Provide the [X, Y] coordinate of the cell's center where the given text is located.  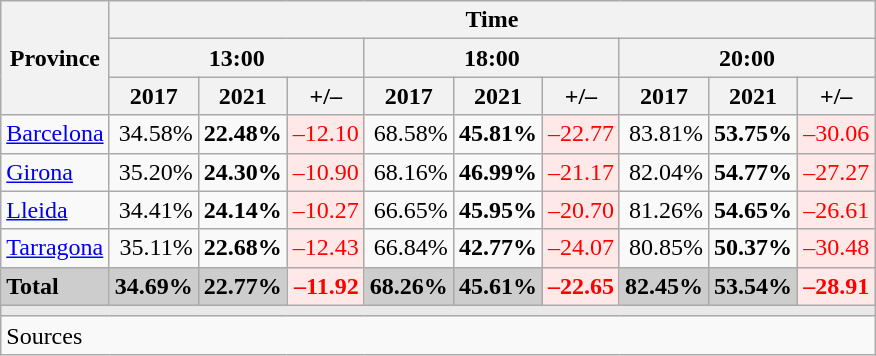
46.99% [498, 172]
24.14% [242, 210]
34.58% [154, 134]
20:00 [746, 58]
66.84% [408, 248]
66.65% [408, 210]
50.37% [754, 248]
22.68% [242, 248]
81.26% [664, 210]
34.41% [154, 210]
–22.65 [580, 286]
82.45% [664, 286]
Total [55, 286]
Lleida [55, 210]
24.30% [242, 172]
–11.92 [326, 286]
13:00 [236, 58]
68.26% [408, 286]
42.77% [498, 248]
82.04% [664, 172]
–20.70 [580, 210]
–30.06 [836, 134]
–12.10 [326, 134]
53.54% [754, 286]
22.77% [242, 286]
–24.07 [580, 248]
–22.77 [580, 134]
Barcelona [55, 134]
Tarragona [55, 248]
–26.61 [836, 210]
45.81% [498, 134]
34.69% [154, 286]
–10.90 [326, 172]
68.16% [408, 172]
–21.17 [580, 172]
Sources [438, 335]
–30.48 [836, 248]
80.85% [664, 248]
Time [492, 20]
18:00 [492, 58]
Province [55, 58]
35.11% [154, 248]
45.95% [498, 210]
53.75% [754, 134]
–27.27 [836, 172]
–28.91 [836, 286]
68.58% [408, 134]
45.61% [498, 286]
54.65% [754, 210]
–12.43 [326, 248]
83.81% [664, 134]
–10.27 [326, 210]
Girona [55, 172]
54.77% [754, 172]
22.48% [242, 134]
35.20% [154, 172]
